Locate the cell with the specified text and output its (x, y) center coordinate. 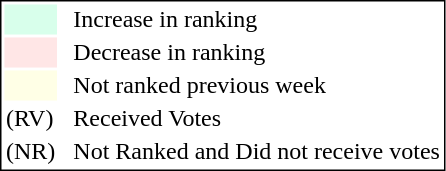
(RV) (30, 119)
Not ranked previous week (257, 85)
(NR) (30, 151)
Not Ranked and Did not receive votes (257, 151)
Increase in ranking (257, 19)
Decrease in ranking (257, 53)
Received Votes (257, 119)
